Provide the (X, Y) coordinate of the cell's center where the given text is located.  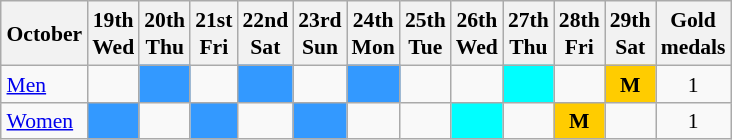
25thTue (426, 33)
22ndSat (265, 33)
19thWed (113, 33)
24thMon (374, 33)
27thThu (528, 33)
23rdSun (320, 33)
Women (44, 120)
Men (44, 84)
Goldmedals (694, 33)
29thSat (630, 33)
28thFri (580, 33)
21stFri (214, 33)
October (44, 33)
26thWed (477, 33)
20thThu (164, 33)
